Locate the cell with the specified text and output its [x, y] center coordinate. 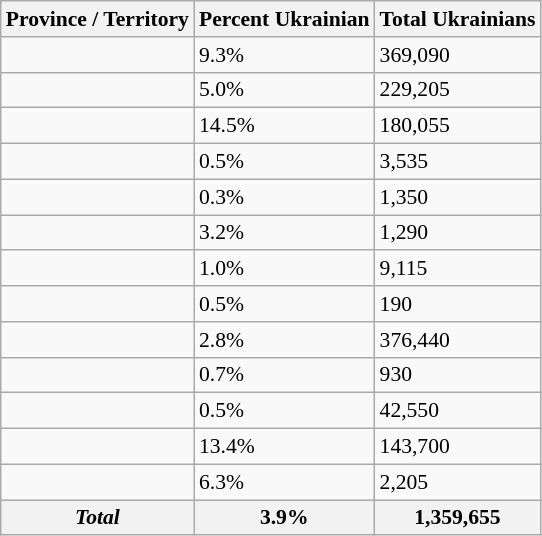
Total [98, 518]
13.4% [284, 447]
9,115 [458, 269]
229,205 [458, 90]
3.2% [284, 233]
5.0% [284, 90]
2.8% [284, 340]
0.7% [284, 375]
930 [458, 375]
180,055 [458, 126]
1,350 [458, 197]
Total Ukrainians [458, 19]
376,440 [458, 340]
1,359,655 [458, 518]
Percent Ukrainian [284, 19]
6.3% [284, 482]
3.9% [284, 518]
2,205 [458, 482]
369,090 [458, 55]
143,700 [458, 447]
14.5% [284, 126]
3,535 [458, 162]
1,290 [458, 233]
42,550 [458, 411]
0.3% [284, 197]
190 [458, 304]
9.3% [284, 55]
Province / Territory [98, 19]
1.0% [284, 269]
